From the cell containing the given text, extract its center point as (X, Y) coordinate. 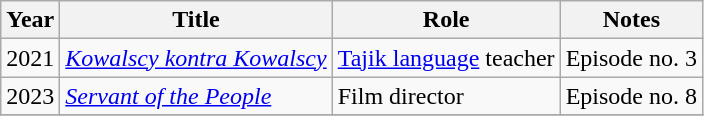
Episode no. 8 (631, 96)
Servant of the People (196, 96)
Tajik language teacher (446, 58)
Kowalscy kontra Kowalscy (196, 58)
2023 (30, 96)
Year (30, 20)
Role (446, 20)
Episode no. 3 (631, 58)
Film director (446, 96)
Title (196, 20)
Notes (631, 20)
2021 (30, 58)
